Identify which cell holds the provided text, then report its [X, Y] central coordinate. 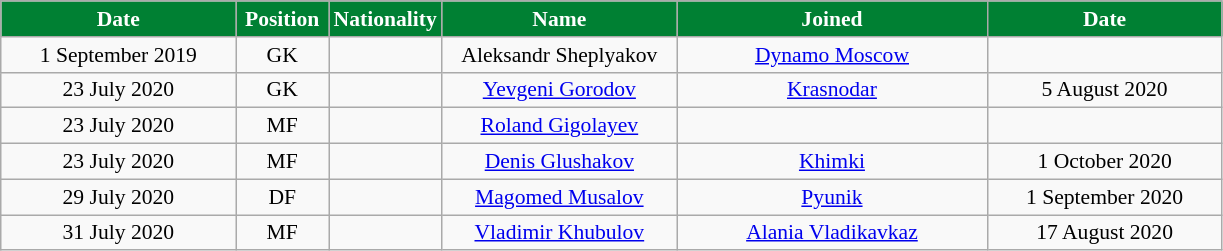
1 October 2020 [1104, 162]
5 August 2020 [1104, 90]
Name [560, 19]
Khimki [832, 162]
31 July 2020 [118, 233]
Roland Gigolayev [560, 126]
Pyunik [832, 197]
DF [282, 197]
Aleksandr Sheplyakov [560, 55]
Krasnodar [832, 90]
Denis Glushakov [560, 162]
Nationality [384, 19]
Magomed Musalov [560, 197]
29 July 2020 [118, 197]
1 September 2019 [118, 55]
Alania Vladikavkaz [832, 233]
Yevgeni Gorodov [560, 90]
1 September 2020 [1104, 197]
Joined [832, 19]
Dynamo Moscow [832, 55]
17 August 2020 [1104, 233]
Position [282, 19]
Vladimir Khubulov [560, 233]
